Find where the given text appears and provide that cell's center as (x, y) coordinate. 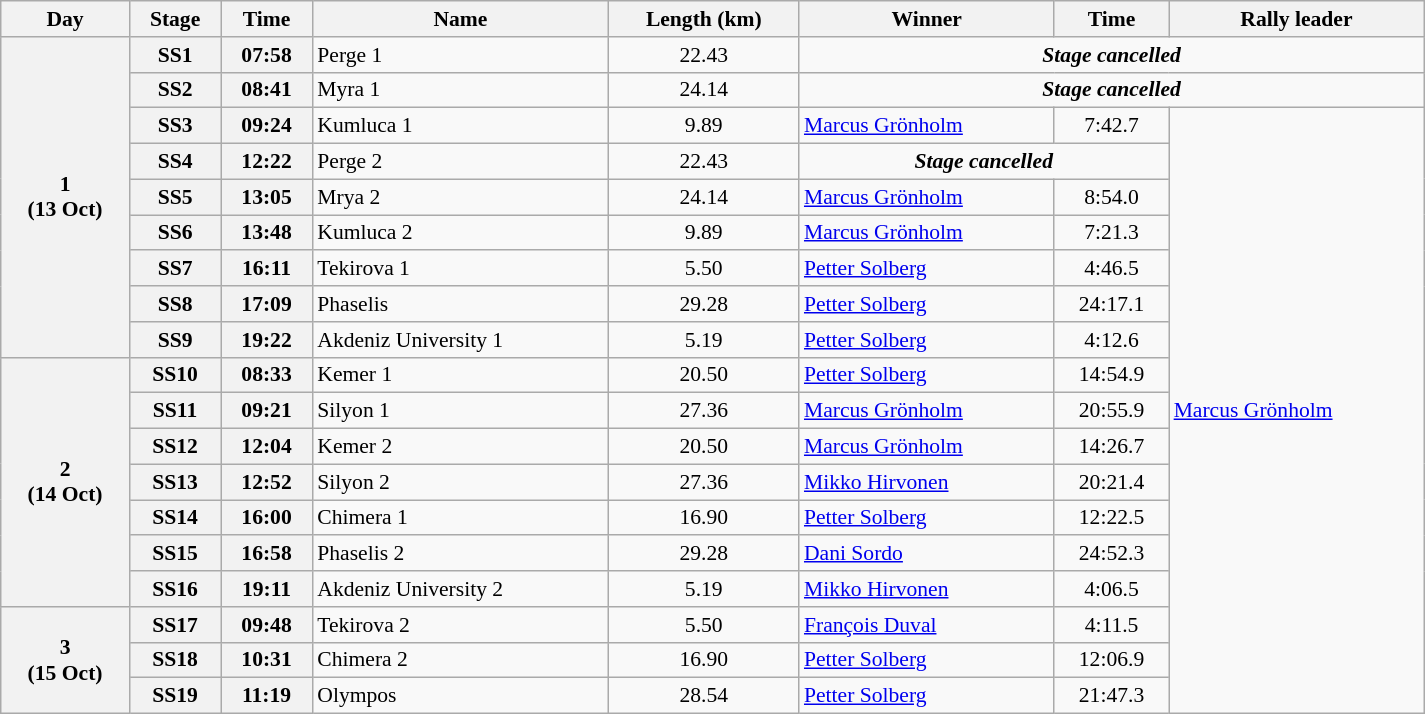
16:00 (266, 518)
Winner (927, 19)
12:04 (266, 447)
14:54.9 (1111, 375)
Silyon 2 (460, 482)
SS17 (174, 625)
SS6 (174, 233)
11:19 (266, 696)
4:06.5 (1111, 589)
SS16 (174, 589)
SS5 (174, 197)
Perge 2 (460, 162)
Akdeniz University 1 (460, 340)
SS12 (174, 447)
09:24 (266, 126)
SS9 (174, 340)
10:31 (266, 660)
Phaselis (460, 304)
12:06.9 (1111, 660)
7:21.3 (1111, 233)
François Duval (927, 625)
Perge 1 (460, 55)
SS10 (174, 375)
SS15 (174, 554)
13:48 (266, 233)
28.54 (704, 696)
SS8 (174, 304)
SS11 (174, 411)
16:58 (266, 554)
SS2 (174, 90)
08:41 (266, 90)
12:22.5 (1111, 518)
16:11 (266, 269)
09:21 (266, 411)
SS18 (174, 660)
Kumluca 2 (460, 233)
Dani Sordo (927, 554)
Length (km) (704, 19)
24:17.1 (1111, 304)
4:12.6 (1111, 340)
SS19 (174, 696)
Stage (174, 19)
20:21.4 (1111, 482)
Chimera 1 (460, 518)
12:22 (266, 162)
Name (460, 19)
19:22 (266, 340)
Olympos (460, 696)
Akdeniz University 2 (460, 589)
Tekirova 2 (460, 625)
3(15 Oct) (66, 660)
Rally leader (1297, 19)
7:42.7 (1111, 126)
Kemer 2 (460, 447)
Day (66, 19)
Phaselis 2 (460, 554)
Myra 1 (460, 90)
24:52.3 (1111, 554)
19:11 (266, 589)
14:26.7 (1111, 447)
Kumluca 1 (460, 126)
21:47.3 (1111, 696)
SS14 (174, 518)
09:48 (266, 625)
Chimera 2 (460, 660)
17:09 (266, 304)
12:52 (266, 482)
Tekirova 1 (460, 269)
1(13 Oct) (66, 198)
2(14 Oct) (66, 482)
Mrya 2 (460, 197)
SS1 (174, 55)
SS13 (174, 482)
SS3 (174, 126)
Silyon 1 (460, 411)
20:55.9 (1111, 411)
08:33 (266, 375)
07:58 (266, 55)
8:54.0 (1111, 197)
SS7 (174, 269)
Kemer 1 (460, 375)
SS4 (174, 162)
13:05 (266, 197)
4:46.5 (1111, 269)
4:11.5 (1111, 625)
